Identify which cell holds the provided text, then report its (x, y) central coordinate. 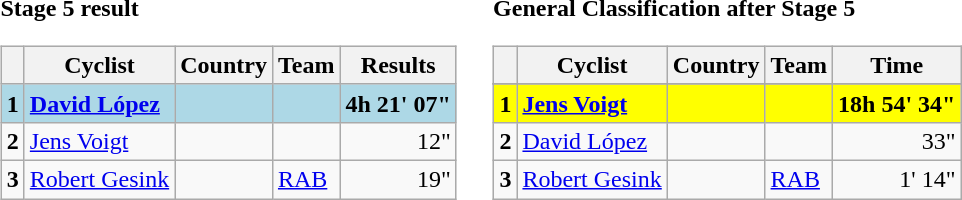
Results (398, 65)
19" (398, 179)
33" (897, 141)
4h 21' 07" (398, 103)
18h 54' 34" (897, 103)
Time (897, 65)
12" (398, 141)
1' 14" (897, 179)
